From the cell containing the given text, extract its center point as (x, y) coordinate. 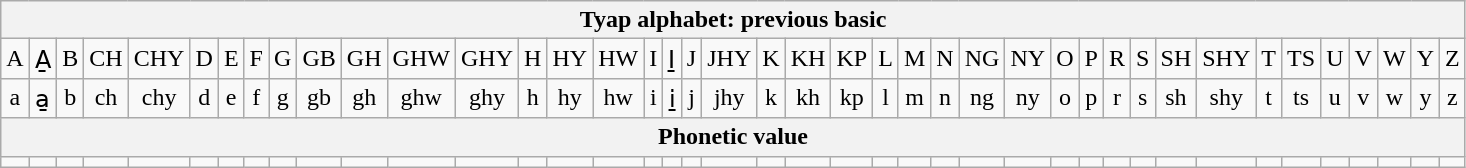
b (70, 98)
i̱ (672, 98)
kh (808, 98)
m (914, 98)
SHY (1226, 59)
GHY (486, 59)
chy (159, 98)
GHW (421, 59)
G (282, 59)
KH (808, 59)
kp (852, 98)
w (1394, 98)
shy (1226, 98)
L (886, 59)
N (945, 59)
gb (319, 98)
M (914, 59)
e (231, 98)
t (1269, 98)
ts (1302, 98)
HW (618, 59)
r (1118, 98)
Z (1453, 59)
T (1269, 59)
A (15, 59)
ghy (486, 98)
hw (618, 98)
d (204, 98)
GB (319, 59)
JHY (730, 59)
h (533, 98)
NY (1028, 59)
CH (106, 59)
ch (106, 98)
D (204, 59)
A̱ (43, 59)
u (1335, 98)
s (1143, 98)
U (1335, 59)
B (70, 59)
W (1394, 59)
Tyap alphabet: previous basic (734, 20)
gh (364, 98)
Y (1425, 59)
KP (852, 59)
V (1363, 59)
hy (570, 98)
P (1091, 59)
l (886, 98)
o (1065, 98)
R (1118, 59)
GH (364, 59)
S (1143, 59)
TS (1302, 59)
ng (982, 98)
sh (1176, 98)
J (691, 59)
f (256, 98)
I (654, 59)
H (533, 59)
ghw (421, 98)
g (282, 98)
jhy (730, 98)
SH (1176, 59)
K (771, 59)
k (771, 98)
Phonetic value (734, 137)
z (1453, 98)
v (1363, 98)
O (1065, 59)
n (945, 98)
E (231, 59)
CHY (159, 59)
F (256, 59)
y (1425, 98)
i (654, 98)
I̱ (672, 59)
ny (1028, 98)
HY (570, 59)
a̱ (43, 98)
NG (982, 59)
a (15, 98)
j (691, 98)
p (1091, 98)
